Identify which cell holds the provided text, then report its (X, Y) central coordinate. 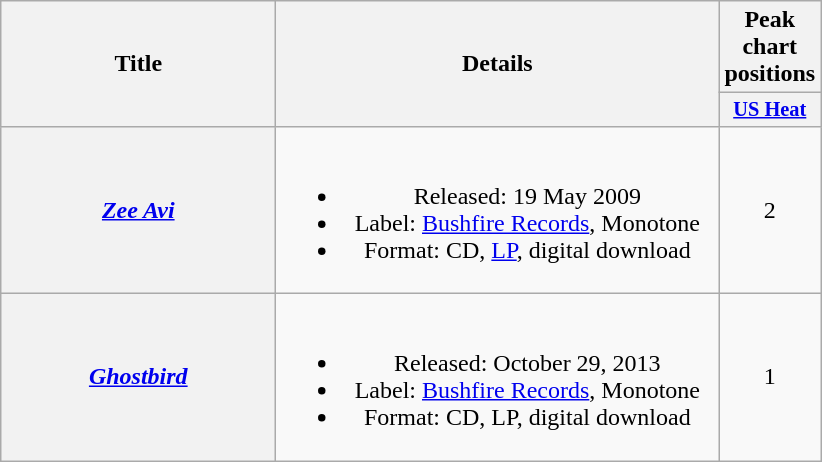
Released: October 29, 2013Label: Bushfire Records, MonotoneFormat: CD, LP, digital download (498, 378)
Ghostbird (138, 378)
Details (498, 64)
1 (770, 378)
Zee Avi (138, 210)
US Heat (770, 110)
Peak chart positions (770, 47)
Title (138, 64)
2 (770, 210)
Released: 19 May 2009Label: Bushfire Records, MonotoneFormat: CD, LP, digital download (498, 210)
